For the text-containing cell, return its midpoint in [x, y] coordinate format. 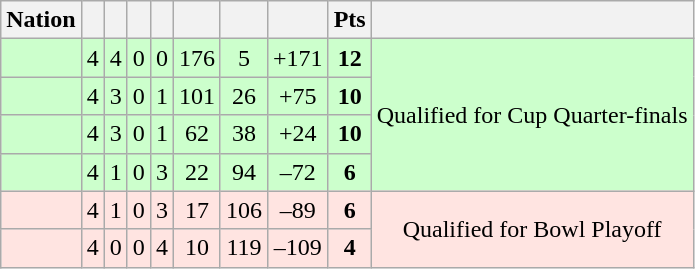
+171 [298, 58]
176 [196, 58]
106 [244, 210]
–89 [298, 210]
Qualified for Cup Quarter-finals [532, 115]
101 [196, 96]
12 [350, 58]
Pts [350, 20]
17 [196, 210]
Nation [41, 20]
119 [244, 248]
94 [244, 172]
38 [244, 134]
Qualified for Bowl Playoff [532, 229]
62 [196, 134]
–72 [298, 172]
–109 [298, 248]
5 [244, 58]
22 [196, 172]
+75 [298, 96]
26 [244, 96]
+24 [298, 134]
